Search for the cell housing the specified text and yield its (X, Y) center coordinate. 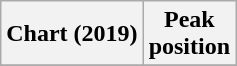
Chart (2019) (72, 34)
Peakposition (189, 34)
